Output the [x, y] coordinate of the center of the cell containing the given text.  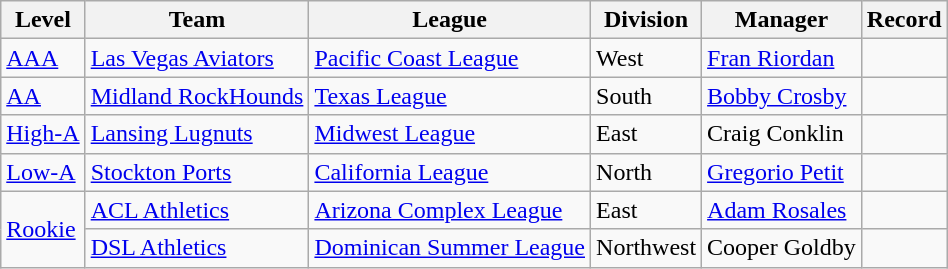
Midwest League [450, 134]
Midland RockHounds [197, 96]
Level [43, 20]
Northwest [646, 248]
South [646, 96]
Record [904, 20]
Gregorio Petit [782, 172]
High-A [43, 134]
DSL Athletics [197, 248]
Fran Riordan [782, 58]
Manager [782, 20]
League [450, 20]
Pacific Coast League [450, 58]
Arizona Complex League [450, 210]
Cooper Goldby [782, 248]
North [646, 172]
Division [646, 20]
AAA [43, 58]
California League [450, 172]
Bobby Crosby [782, 96]
AA [43, 96]
Lansing Lugnuts [197, 134]
Low-A [43, 172]
Team [197, 20]
Rookie [43, 229]
ACL Athletics [197, 210]
Las Vegas Aviators [197, 58]
Stockton Ports [197, 172]
Adam Rosales [782, 210]
Dominican Summer League [450, 248]
West [646, 58]
Texas League [450, 96]
Craig Conklin [782, 134]
